From the cell containing the given text, extract its center point as (X, Y) coordinate. 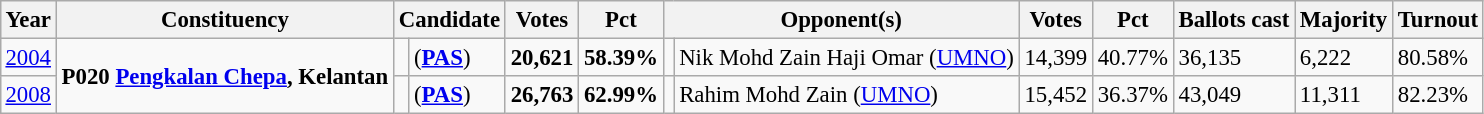
11,311 (1344, 95)
15,452 (1056, 95)
Candidate (449, 20)
80.58% (1438, 57)
43,049 (1234, 95)
Turnout (1438, 20)
Nik Mohd Zain Haji Omar (UMNO) (846, 57)
2008 (28, 95)
6,222 (1344, 57)
Opponent(s) (841, 20)
Year (28, 20)
26,763 (542, 95)
Majority (1344, 20)
Constituency (224, 20)
20,621 (542, 57)
82.23% (1438, 95)
Ballots cast (1234, 20)
Rahim Mohd Zain (UMNO) (846, 95)
2004 (28, 57)
14,399 (1056, 57)
62.99% (622, 95)
36,135 (1234, 57)
36.37% (1132, 95)
40.77% (1132, 57)
P020 Pengkalan Chepa, Kelantan (224, 76)
58.39% (622, 57)
